Search for the cell housing the specified text and yield its [x, y] center coordinate. 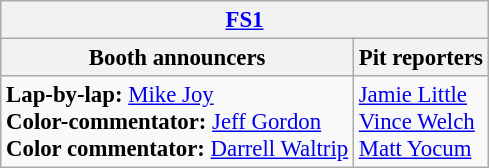
Lap-by-lap: Mike JoyColor-commentator: Jeff GordonColor commentator: Darrell Waltrip [178, 122]
Pit reporters [420, 58]
FS1 [245, 20]
Booth announcers [178, 58]
Jamie LittleVince WelchMatt Yocum [420, 122]
